Return [x, y] of the center of cell containing provided text 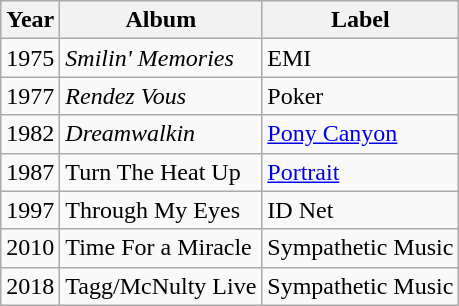
1977 [30, 96]
Through My Eyes [161, 210]
Pony Canyon [360, 134]
1987 [30, 172]
Label [360, 20]
Tagg/McNulty Live [161, 286]
Year [30, 20]
2010 [30, 248]
1975 [30, 58]
Dreamwalkin [161, 134]
Poker [360, 96]
Turn The Heat Up [161, 172]
Time For a Miracle [161, 248]
Smilin' Memories [161, 58]
1997 [30, 210]
Rendez Vous [161, 96]
2018 [30, 286]
Album [161, 20]
1982 [30, 134]
ID Net [360, 210]
Portrait [360, 172]
EMI [360, 58]
